Capture the cell that displays the provided text and extract its [X, Y] central coordinate. 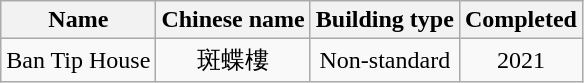
Chinese name [233, 20]
Ban Tip House [78, 60]
斑蝶樓 [233, 60]
Name [78, 20]
Building type [384, 20]
Completed [520, 20]
Non-standard [384, 60]
2021 [520, 60]
